Capture the cell that displays the provided text and extract its (x, y) central coordinate. 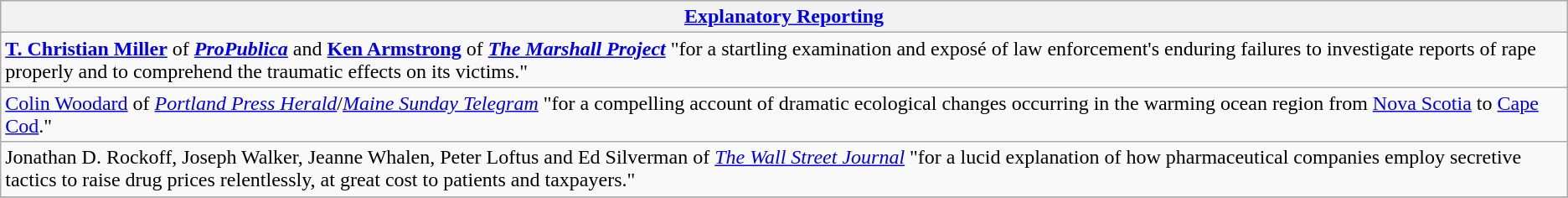
Explanatory Reporting (784, 17)
